Search for the cell housing the specified text and yield its [X, Y] center coordinate. 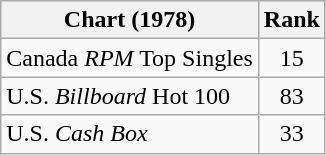
15 [292, 58]
33 [292, 134]
Canada RPM Top Singles [130, 58]
83 [292, 96]
U.S. Cash Box [130, 134]
Chart (1978) [130, 20]
Rank [292, 20]
U.S. Billboard Hot 100 [130, 96]
